Extract the [x, y] coordinate from the center of the cell holding the provided text.  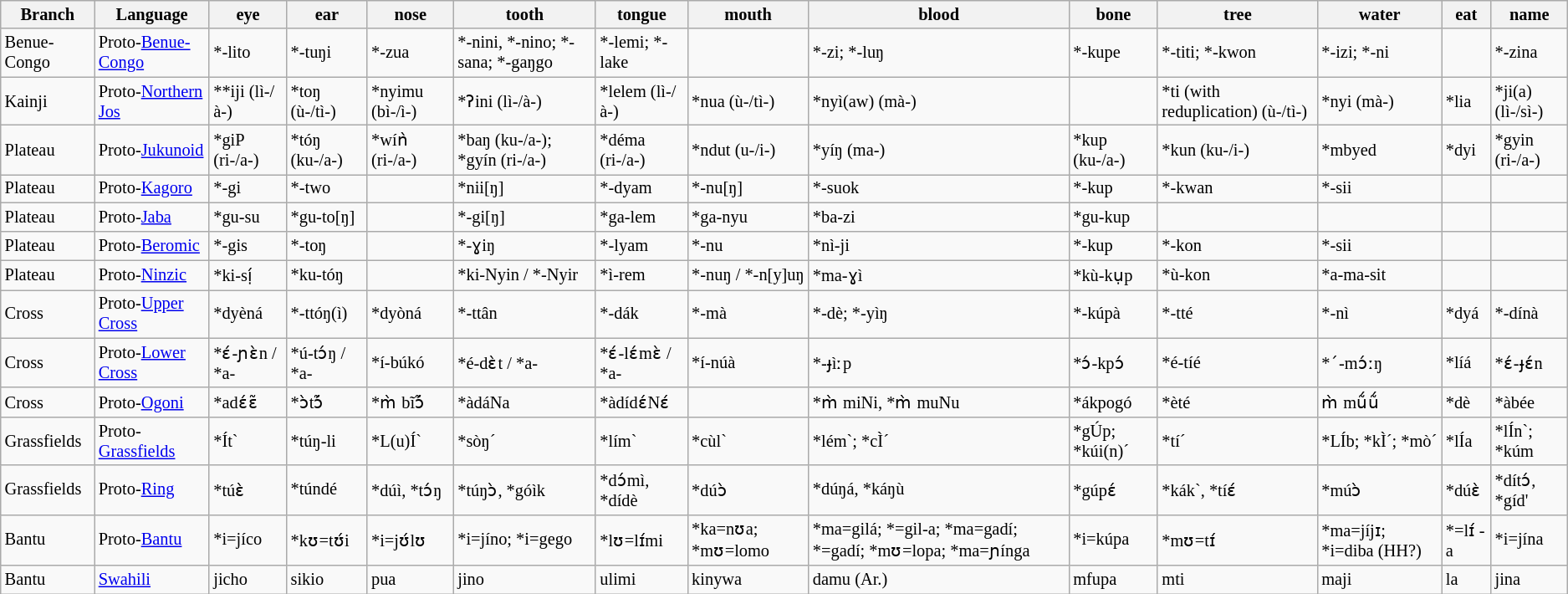
*lia [1467, 101]
*ga-nyu [748, 217]
*ɛ́-ɲɛ̀n / *a- [248, 363]
*lÍn`; *kúm [1530, 441]
*ndut (u-/i-) [748, 149]
la [1467, 580]
Language [152, 14]
*-kupe [1113, 53]
*sòŋ´ [524, 441]
*dyèná [248, 314]
*lím` [641, 441]
maji [1380, 580]
blood [938, 14]
Proto-Jukunoid [152, 149]
*ga-lem [641, 217]
pua [410, 580]
*kʊ=tʊ́i [327, 540]
*ú-tɔ́ŋ / *a- [327, 363]
*-two [327, 188]
*nii[ŋ] [524, 188]
mfupa [1113, 580]
*nyi (mà-) [1380, 101]
*é-dɛ̀t / *a- [524, 363]
*gu-kup [1113, 217]
*-zua [410, 53]
*-gis [248, 246]
*-mà [748, 314]
Swahili [152, 580]
*gÚp; *kúi(n)´ [1113, 441]
*i=jíco [248, 540]
*m̀ miNi, *m̀ muNu [938, 402]
*nua (ù-/tì-) [748, 101]
bone [1113, 14]
*kun (ku-/i-) [1238, 149]
*i=jʊ́lʊ [410, 540]
*a-ma-sit [1380, 274]
*-dínà [1530, 314]
*lÍa [1467, 441]
*-lyam [641, 246]
*ù-kon [1238, 274]
*ɔ̀tɔ́̃ [327, 402]
*ˊ-mɔ́ːŋ [1380, 363]
*tí´ [1238, 441]
ear [327, 14]
tongue [641, 14]
*àdídɛ́Nɛ́ [641, 402]
Proto-Kagoro [152, 188]
Proto-Upper Cross [152, 314]
*túndé [327, 490]
*-nuŋ / *-n[y]uŋ [748, 274]
*ɛ́-ɟɛ́n [1530, 363]
*-ttóŋ(ì) [327, 314]
*ji(a) (lì-/sì-) [1530, 101]
Proto-Northern Jos [152, 101]
*i=kúpa [1113, 540]
*mbyed [1380, 149]
*adɛ́ɛ̃ [248, 402]
*ɛ́-lɛ́mɛ̀ / *a- [641, 363]
*dúɛ̀ [1467, 490]
*-ttân [524, 314]
*wíǹ (ri-/a-) [410, 149]
Proto-Ring [152, 490]
Benue-Congo [48, 53]
*ì-rem [641, 274]
*ba-zi [938, 217]
*mʊ=tɪ́ [1238, 540]
*dyi [1467, 149]
*-ɣiŋ [524, 246]
*í-núà [748, 363]
*Ít` [248, 441]
*LÍb; *kÌ´; *mò´ [1380, 441]
*nì-ji [938, 246]
*toŋ (ù-/tì-) [327, 101]
m̀ mṹṹ [1380, 402]
*-nì [1380, 314]
*cùl` [748, 441]
*dyòná [410, 314]
*gu-to[ŋ] [327, 217]
mouth [748, 14]
*-ɟìːp [938, 363]
*m̀ bĩɔ́̃ [410, 402]
*i=jína [1530, 540]
*-titi; *-kwon [1238, 53]
Proto-Ogoni [152, 402]
*-nu [748, 246]
*dúŋá, *káŋù [938, 490]
*dyá [1467, 314]
*=lɪ́ -a [1467, 540]
*gúpɛ́ [1113, 490]
*tóŋ (ku-/a-) [327, 149]
*giP (ri-/a-) [248, 149]
Proto-Jaba [152, 217]
*yíŋ (ma-) [938, 149]
name [1530, 14]
eat [1467, 14]
*-tté [1238, 314]
kinywa [748, 580]
*-izi; *-ni [1380, 53]
*-suok [938, 188]
*dítɔ́, *gíd' [1530, 490]
water [1380, 14]
*ma-ɣì [938, 274]
*líá [1467, 363]
*gu-su [248, 217]
*àbée [1530, 402]
*-lemi; *-lake [641, 53]
*dè [1467, 402]
*ma=jíjɪ; *i=diba (HH?) [1380, 540]
*ka=nʊa; *mʊ=lomo [748, 540]
*ki-Nyin / *-Nyir [524, 274]
*dúɔ̀ [748, 490]
jino [524, 580]
**iji (lì-/à-) [248, 101]
*túŋ-li [327, 441]
*i=jíno; *i=gego [524, 540]
*nyì(aw) (mà-) [938, 101]
*múɔ̀ [1380, 490]
*-kwan [1238, 188]
*kù-kụp [1113, 274]
nose [410, 14]
*-gi[ŋ] [524, 217]
Proto-Bantu [152, 540]
*-nu[ŋ] [748, 188]
*dɔ́mì, *dídè [641, 490]
Kainji [48, 101]
*ma=gilá; *=gil-a; *ma=gadí; *=gadí; *mʊ=lopa; *ma=ɲínga [938, 540]
*-tuŋi [327, 53]
*kup (ku-/a-) [1113, 149]
*ki-sị́ [248, 274]
*túɛ̀ [248, 490]
*baŋ (ku-/a-); *gyín (ri-/a-) [524, 149]
Proto-Ninzic [152, 274]
Proto-Beromic [152, 246]
*-nini, *-nino; *-sana; *-gaŋgo [524, 53]
jicho [248, 580]
*ɔ́-kpɔ́ [1113, 363]
*-lito [248, 53]
*-kon [1238, 246]
*-kúpà [1113, 314]
*ti (with reduplication) (ù-/tì-) [1238, 101]
*dúì, *tɔ́ŋ [410, 490]
*lʊ=lɪ́mi [641, 540]
*-dák [641, 314]
*gyin (ri-/a-) [1530, 149]
tooth [524, 14]
damu (Ar.) [938, 580]
*túŋɔ̀, *góìk [524, 490]
*kák`, *tíɛ́ [1238, 490]
ulimi [641, 580]
*àdáNa [524, 402]
*-zina [1530, 53]
*ʔini (lì-/à-) [524, 101]
*-dè; *-yìŋ [938, 314]
*ku-tóŋ [327, 274]
*-toŋ [327, 246]
Proto-Grassfields [152, 441]
Proto-Benue-Congo [152, 53]
mti [1238, 580]
*é-tíé [1238, 363]
jina [1530, 580]
*-zi; *-luŋ [938, 53]
*í-búkó [410, 363]
*ákpogó [1113, 402]
tree [1238, 14]
eye [248, 14]
*déma (ri-/a-) [641, 149]
sikio [327, 580]
*èté [1238, 402]
*L(u)Í` [410, 441]
Branch [48, 14]
*-dyam [641, 188]
Proto-Lower Cross [152, 363]
*lém`; *cÌ´ [938, 441]
*nyimu (bì-/ì-) [410, 101]
*-gi [248, 188]
*lelem (lì-/à-) [641, 101]
